Return [X, Y] of the center of cell containing provided text 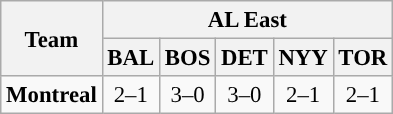
BOS [187, 58]
AL East [248, 20]
TOR [363, 58]
Montreal [52, 95]
Team [52, 38]
DET [244, 58]
BAL [130, 58]
NYY [303, 58]
